Pinpoint the cell where the given text exists, returning its (x, y) midpoint coordinate. 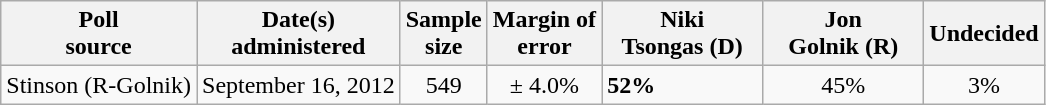
Date(s)administered (298, 34)
JonGolnik (R) (844, 34)
NikiTsongas (D) (682, 34)
Pollsource (99, 34)
52% (682, 85)
Margin oferror (544, 34)
± 4.0% (544, 85)
Undecided (984, 34)
Stinson (R-Golnik) (99, 85)
September 16, 2012 (298, 85)
549 (444, 85)
Samplesize (444, 34)
3% (984, 85)
45% (844, 85)
